From the cell containing the given text, extract its center point as (x, y) coordinate. 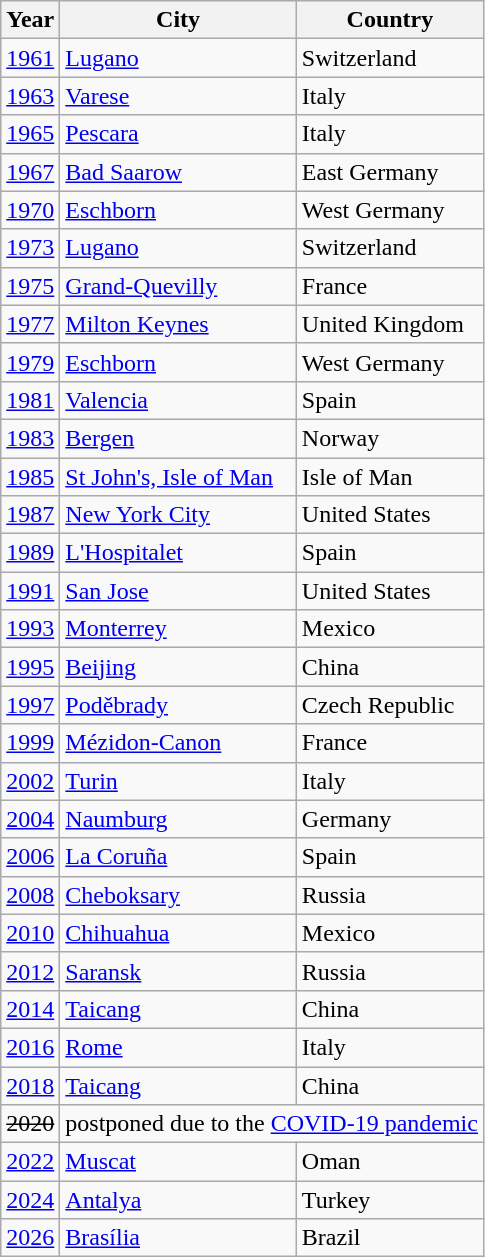
Country (390, 20)
L'Hospitalet (178, 553)
2024 (30, 1200)
Naumburg (178, 819)
Monterrey (178, 629)
1963 (30, 96)
Germany (390, 819)
postponed due to the COVID-19 pandemic (272, 1124)
2006 (30, 857)
Beijing (178, 667)
2026 (30, 1238)
2004 (30, 819)
1987 (30, 515)
Czech Republic (390, 705)
2008 (30, 895)
New York City (178, 515)
1993 (30, 629)
2012 (30, 971)
2014 (30, 1009)
Norway (390, 438)
Chihuahua (178, 933)
Varese (178, 96)
Milton Keynes (178, 324)
Year (30, 20)
St John's, Isle of Man (178, 477)
City (178, 20)
2016 (30, 1047)
1975 (30, 286)
Rome (178, 1047)
Grand-Quevilly (178, 286)
East Germany (390, 172)
2022 (30, 1162)
Valencia (178, 400)
Turin (178, 781)
San Jose (178, 591)
1995 (30, 667)
1985 (30, 477)
La Coruña (178, 857)
Cheboksary (178, 895)
2010 (30, 933)
Isle of Man (390, 477)
Bad Saarow (178, 172)
Pescara (178, 134)
1961 (30, 58)
Turkey (390, 1200)
2018 (30, 1085)
1970 (30, 210)
1977 (30, 324)
1973 (30, 248)
2002 (30, 781)
1989 (30, 553)
1979 (30, 362)
1983 (30, 438)
1991 (30, 591)
1981 (30, 400)
Antalya (178, 1200)
Muscat (178, 1162)
Poděbrady (178, 705)
1967 (30, 172)
Oman (390, 1162)
1965 (30, 134)
United Kingdom (390, 324)
Saransk (178, 971)
Brasília (178, 1238)
1999 (30, 743)
1997 (30, 705)
2020 (30, 1124)
Bergen (178, 438)
Mézidon-Canon (178, 743)
Brazil (390, 1238)
